Determine the (x, y) coordinate at the center of the cell enclosing the given text.  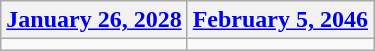
January 26, 2028 (94, 20)
February 5, 2046 (280, 20)
